Search for the cell housing the specified text and yield its (x, y) center coordinate. 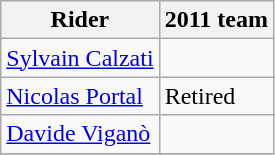
Rider (80, 20)
2011 team (216, 20)
Retired (216, 96)
Davide Viganò (80, 134)
Nicolas Portal (80, 96)
Sylvain Calzati (80, 58)
